Find where the given text appears and provide that cell's center as [X, Y] coordinate. 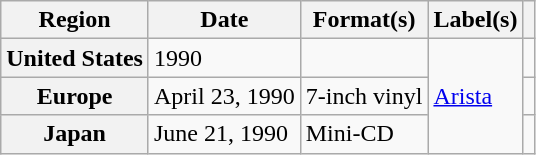
Arista [476, 96]
1990 [224, 58]
United States [75, 58]
Format(s) [364, 20]
Japan [75, 134]
April 23, 1990 [224, 96]
June 21, 1990 [224, 134]
Europe [75, 96]
7-inch vinyl [364, 96]
Label(s) [476, 20]
Mini-CD [364, 134]
Region [75, 20]
Date [224, 20]
